Provide the [x, y] coordinate of the cell's center where the given text is located.  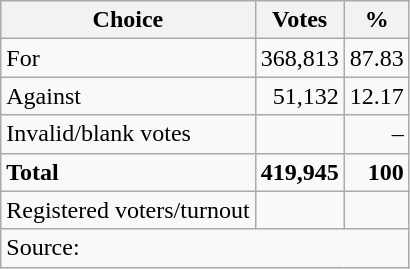
419,945 [300, 172]
Source: [205, 248]
Invalid/blank votes [128, 134]
12.17 [376, 96]
87.83 [376, 58]
51,132 [300, 96]
Against [128, 96]
% [376, 20]
Total [128, 172]
For [128, 58]
Registered voters/turnout [128, 210]
Choice [128, 20]
368,813 [300, 58]
Votes [300, 20]
– [376, 134]
100 [376, 172]
